Capture the cell that displays the provided text and extract its (X, Y) central coordinate. 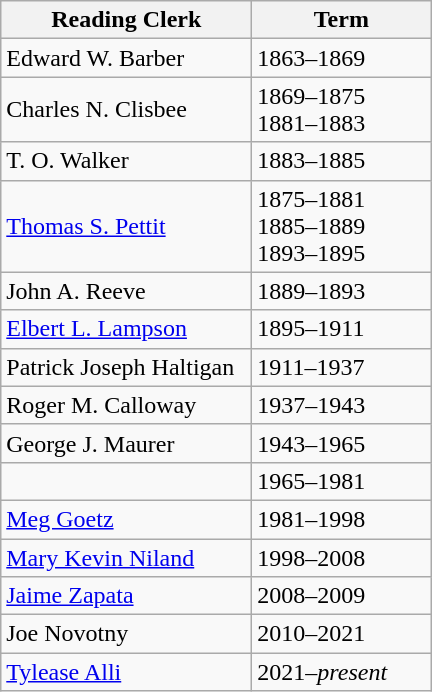
Edward W. Barber (126, 58)
1869–18751881–1883 (342, 110)
1911–1937 (342, 367)
Term (342, 20)
1998–2008 (342, 557)
2008–2009 (342, 596)
Meg Goetz (126, 519)
Thomas S. Pettit (126, 226)
1943–1965 (342, 443)
Patrick Joseph Haltigan (126, 367)
Joe Novotny (126, 634)
2021–present (342, 672)
1883–1885 (342, 161)
Mary Kevin Niland (126, 557)
1895–1911 (342, 329)
John A. Reeve (126, 291)
1863–1869 (342, 58)
1889–1893 (342, 291)
1875–18811885–18891893–1895 (342, 226)
Tylease Alli (126, 672)
Jaime Zapata (126, 596)
Elbert L. Lampson (126, 329)
Roger M. Calloway (126, 405)
George J. Maurer (126, 443)
2010–2021 (342, 634)
1981–1998 (342, 519)
Reading Clerk (126, 20)
T. O. Walker (126, 161)
1937–1943 (342, 405)
Charles N. Clisbee (126, 110)
1965–1981 (342, 481)
